Extract the (x, y) coordinate from the center of the cell holding the provided text.  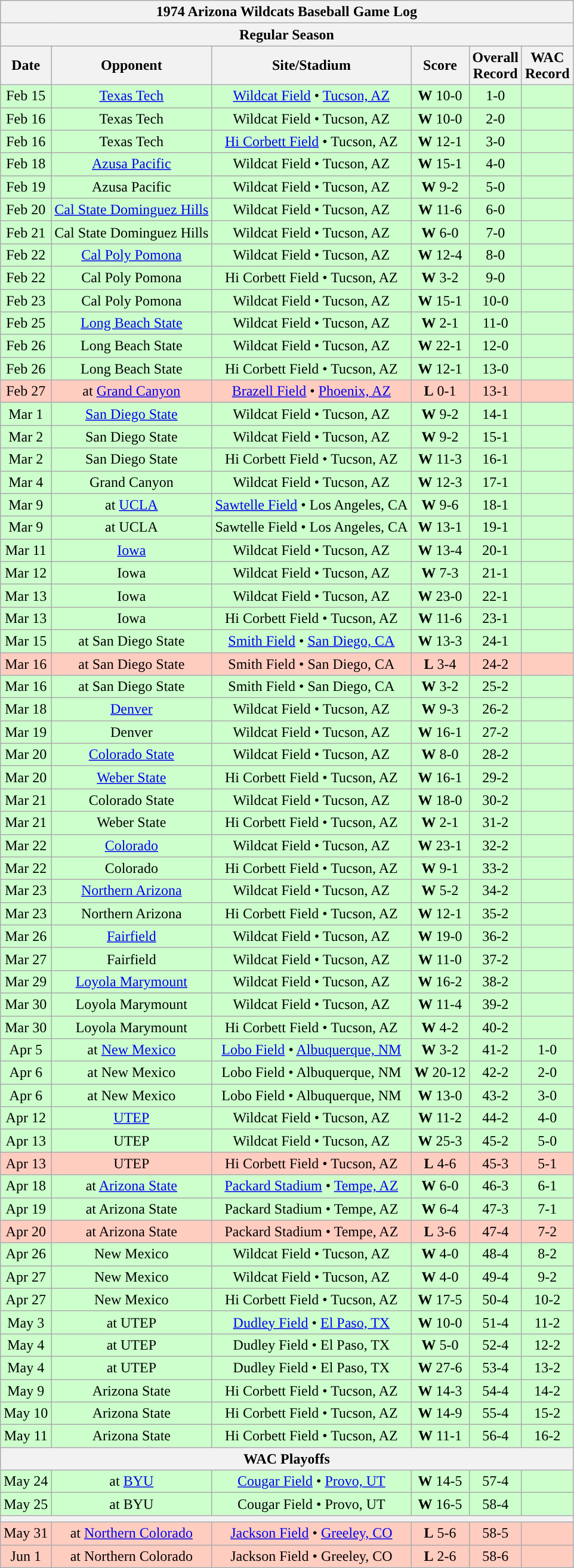
Feb 15 (26, 96)
24-1 (495, 641)
Apr 26 (26, 1254)
May 24 (26, 1481)
56-4 (495, 1436)
W 23-1 (440, 845)
39-2 (495, 1004)
L 0-1 (440, 391)
May 31 (26, 1533)
52-4 (495, 1345)
W 27-6 (440, 1368)
Mar 18 (26, 709)
26-2 (495, 709)
6-0 (495, 209)
Feb 18 (26, 164)
33-2 (495, 868)
Mar 15 (26, 641)
W 13-4 (440, 550)
58-6 (495, 1556)
Mar 27 (26, 959)
10-0 (495, 300)
W 16-2 (440, 981)
W 12-4 (440, 255)
W 7-3 (440, 573)
53-4 (495, 1368)
L 3-4 (440, 664)
42-2 (495, 1073)
17-1 (495, 482)
13-1 (495, 391)
9-0 (495, 277)
29-2 (495, 777)
L 5-6 (440, 1533)
W 4-2 (440, 1027)
Apr 20 (26, 1231)
37-2 (495, 959)
1974 Arizona Wildcats Baseball Game Log (286, 12)
44-2 (495, 1118)
Grand Canyon (131, 482)
Apr 18 (26, 1186)
21-1 (495, 573)
54-4 (495, 1391)
14-2 (547, 1391)
30-2 (495, 800)
25-2 (495, 687)
7-2 (547, 1231)
W 5-2 (440, 891)
W 23-0 (440, 595)
15-1 (495, 437)
55-4 (495, 1413)
46-3 (495, 1186)
13-2 (547, 1368)
Apr 12 (26, 1118)
W 20-12 (440, 1073)
27-2 (495, 732)
W 13-0 (440, 1095)
38-2 (495, 981)
W 11-4 (440, 1004)
16-1 (495, 459)
47-4 (495, 1231)
Jun 1 (26, 1556)
35-2 (495, 913)
Feb 23 (26, 300)
9-2 (547, 1277)
7-1 (547, 1209)
May 3 (26, 1322)
Site/Stadium (311, 66)
W 9-6 (440, 505)
W 16-5 (440, 1504)
W 14-5 (440, 1481)
20-1 (495, 550)
Score (440, 66)
L 2-6 (440, 1556)
May 10 (26, 1413)
Opponent (131, 66)
Mar 11 (26, 550)
7-0 (495, 232)
W 17-5 (440, 1300)
Feb 27 (26, 391)
11-0 (495, 323)
W 13-1 (440, 527)
58-4 (495, 1504)
43-2 (495, 1095)
45-3 (495, 1163)
W 9-1 (440, 868)
W 13-3 (440, 641)
May 11 (26, 1436)
W 25-3 (440, 1141)
51-4 (495, 1322)
W 19-0 (440, 936)
34-2 (495, 891)
Feb 25 (26, 323)
Mar 19 (26, 732)
WACRecord (547, 66)
23-1 (495, 618)
W 8-0 (440, 755)
WAC Playoffs (286, 1459)
L 4-6 (440, 1163)
19-1 (495, 527)
8-0 (495, 255)
Feb 19 (26, 187)
11-2 (547, 1322)
32-2 (495, 845)
28-2 (495, 755)
16-2 (547, 1436)
58-5 (495, 1533)
48-4 (495, 1254)
Feb 20 (26, 209)
W 6-4 (440, 1209)
50-4 (495, 1300)
W 12-3 (440, 482)
Apr 5 (26, 1050)
49-4 (495, 1277)
W 11-2 (440, 1118)
Brazell Field • Phoenix, AZ (311, 391)
W 14-9 (440, 1413)
May 9 (26, 1391)
W 11-0 (440, 959)
22-1 (495, 595)
12-2 (547, 1345)
24-2 (495, 664)
12-0 (495, 346)
W 22-1 (440, 346)
47-3 (495, 1209)
at Grand Canyon (131, 391)
Mar 4 (26, 482)
45-2 (495, 1141)
W 11-1 (440, 1436)
41-2 (495, 1050)
14-1 (495, 414)
Mar 29 (26, 981)
OverallRecord (495, 66)
W 18-0 (440, 800)
Mar 1 (26, 414)
10-2 (547, 1300)
W 11-3 (440, 459)
L 3-6 (440, 1231)
40-2 (495, 1027)
W 14-3 (440, 1391)
6-1 (547, 1186)
W 5-0 (440, 1345)
18-1 (495, 505)
31-2 (495, 823)
Mar 26 (26, 936)
8-2 (547, 1254)
Mar 12 (26, 573)
Date (26, 66)
5-1 (547, 1163)
57-4 (495, 1481)
13-0 (495, 369)
W 9-3 (440, 709)
May 25 (26, 1504)
15-2 (547, 1413)
Apr 19 (26, 1209)
36-2 (495, 936)
Regular Season (286, 35)
Feb 21 (26, 232)
